For the text-containing cell, return its midpoint in (x, y) coordinate format. 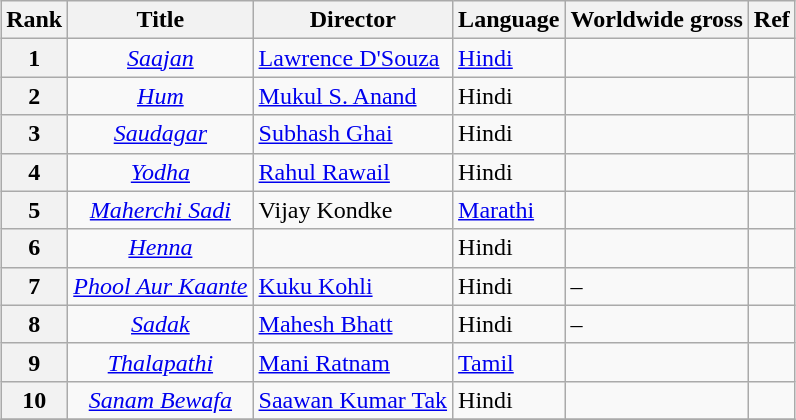
9 (34, 362)
4 (34, 172)
Worldwide gross (656, 20)
Vijay Kondke (353, 210)
Sadak (160, 324)
Rahul Rawail (353, 172)
Thalapathi (160, 362)
Mahesh Bhatt (353, 324)
Henna (160, 248)
10 (34, 400)
Saawan Kumar Tak (353, 400)
Sanam Bewafa (160, 400)
Subhash Ghai (353, 134)
Saudagar (160, 134)
Mani Ratnam (353, 362)
Phool Aur Kaante (160, 286)
Title (160, 20)
2 (34, 96)
5 (34, 210)
Marathi (509, 210)
Kuku Kohli (353, 286)
Tamil (509, 362)
7 (34, 286)
Saajan (160, 58)
3 (34, 134)
Language (509, 20)
Rank (34, 20)
8 (34, 324)
Director (353, 20)
Hum (160, 96)
Ref (772, 20)
1 (34, 58)
6 (34, 248)
Maherchi Sadi (160, 210)
Mukul S. Anand (353, 96)
Lawrence D'Souza (353, 58)
Yodha (160, 172)
